From the cell containing the given text, extract its center point as (x, y) coordinate. 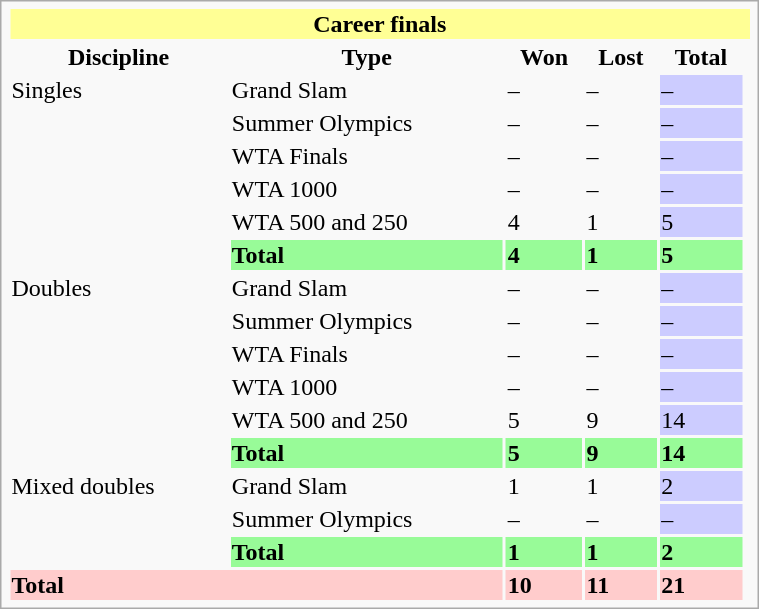
Doubles (118, 370)
Lost (621, 57)
Career finals (380, 24)
21 (701, 585)
Discipline (118, 57)
Type (366, 57)
Mixed doubles (118, 519)
Singles (118, 172)
Won (544, 57)
11 (621, 585)
10 (544, 585)
